Identify which cell holds the provided text, then report its (x, y) central coordinate. 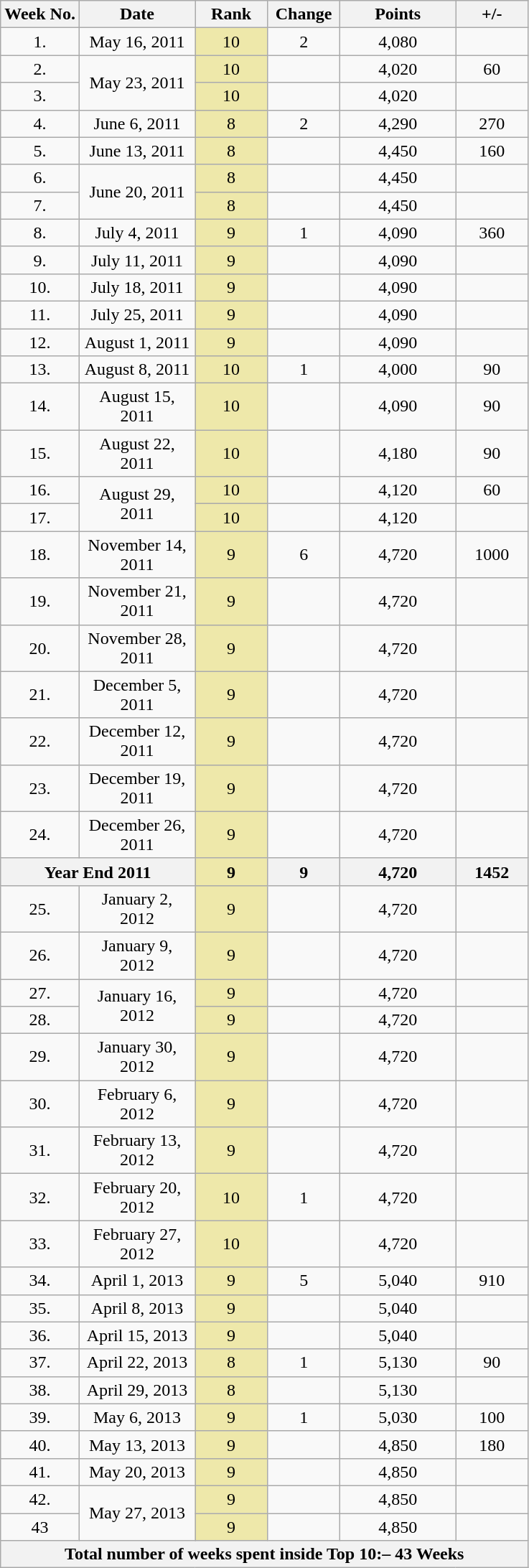
38. (40, 1390)
24. (40, 834)
32. (40, 1198)
27. (40, 993)
November 14, 2011 (136, 554)
41. (40, 1472)
Rank (231, 14)
December 19, 2011 (136, 788)
August 15, 2011 (136, 406)
June 20, 2011 (136, 192)
40. (40, 1445)
April 22, 2013 (136, 1363)
13. (40, 370)
910 (492, 1281)
Year End 2011 (98, 872)
July 18, 2011 (136, 287)
+/- (492, 14)
July 4, 2011 (136, 233)
28. (40, 1020)
1452 (492, 872)
6. (40, 178)
12. (40, 342)
6 (304, 554)
January 30, 2012 (136, 1057)
1. (40, 42)
August 1, 2011 (136, 342)
April 8, 2013 (136, 1308)
26. (40, 955)
January 9, 2012 (136, 955)
May 23, 2011 (136, 83)
23. (40, 788)
100 (492, 1417)
2. (40, 69)
February 27, 2012 (136, 1243)
42. (40, 1499)
January 16, 2012 (136, 1007)
May 16, 2011 (136, 42)
Change (304, 14)
4,180 (398, 454)
22. (40, 741)
August 8, 2011 (136, 370)
November 28, 2011 (136, 648)
Date (136, 14)
19. (40, 602)
1000 (492, 554)
December 5, 2011 (136, 695)
37. (40, 1363)
June 13, 2011 (136, 151)
36. (40, 1335)
360 (492, 233)
February 13, 2012 (136, 1150)
December 12, 2011 (136, 741)
May 13, 2013 (136, 1445)
June 6, 2011 (136, 123)
Week No. (40, 14)
February 20, 2012 (136, 1198)
April 29, 2013 (136, 1390)
November 21, 2011 (136, 602)
February 6, 2012 (136, 1104)
29. (40, 1057)
4,000 (398, 370)
5 (304, 1281)
11. (40, 314)
16. (40, 490)
4. (40, 123)
15. (40, 454)
December 26, 2011 (136, 834)
May 20, 2013 (136, 1472)
31. (40, 1150)
8. (40, 233)
August 29, 2011 (136, 504)
Total number of weeks spent inside Top 10:– 43 Weeks (264, 1554)
35. (40, 1308)
May 27, 2013 (136, 1513)
180 (492, 1445)
5. (40, 151)
10. (40, 287)
3. (40, 96)
April 15, 2013 (136, 1335)
4,080 (398, 42)
July 25, 2011 (136, 314)
160 (492, 151)
August 22, 2011 (136, 454)
17. (40, 518)
May 6, 2013 (136, 1417)
9. (40, 260)
5,030 (398, 1417)
4,290 (398, 123)
Points (398, 14)
April 1, 2013 (136, 1281)
43 (40, 1527)
25. (40, 909)
14. (40, 406)
7. (40, 205)
21. (40, 695)
39. (40, 1417)
30. (40, 1104)
270 (492, 123)
18. (40, 554)
34. (40, 1281)
July 11, 2011 (136, 260)
January 2, 2012 (136, 909)
20. (40, 648)
33. (40, 1243)
